Output the (x, y) coordinate of the center of the cell containing the given text.  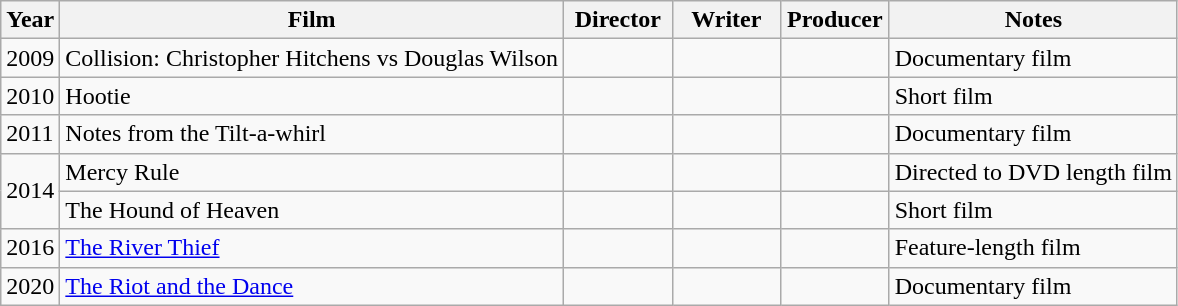
Year (30, 20)
Film (312, 20)
2010 (30, 96)
2020 (30, 286)
Writer (726, 20)
2014 (30, 191)
Collision: Christopher Hitchens vs Douglas Wilson (312, 58)
2011 (30, 134)
Notes (1033, 20)
2016 (30, 248)
Feature-length film (1033, 248)
Producer (836, 20)
The Hound of Heaven (312, 210)
Directed to DVD length film (1033, 172)
The Riot and the Dance (312, 286)
Mercy Rule (312, 172)
2009 (30, 58)
Hootie (312, 96)
Notes from the Tilt-a-whirl (312, 134)
The River Thief (312, 248)
Director (618, 20)
